Return [X, Y] of the center of cell containing provided text 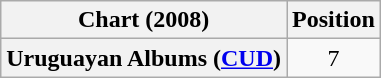
7 [334, 58]
Uruguayan Albums (CUD) [144, 58]
Chart (2008) [144, 20]
Position [334, 20]
